Search for the cell housing the specified text and yield its [X, Y] center coordinate. 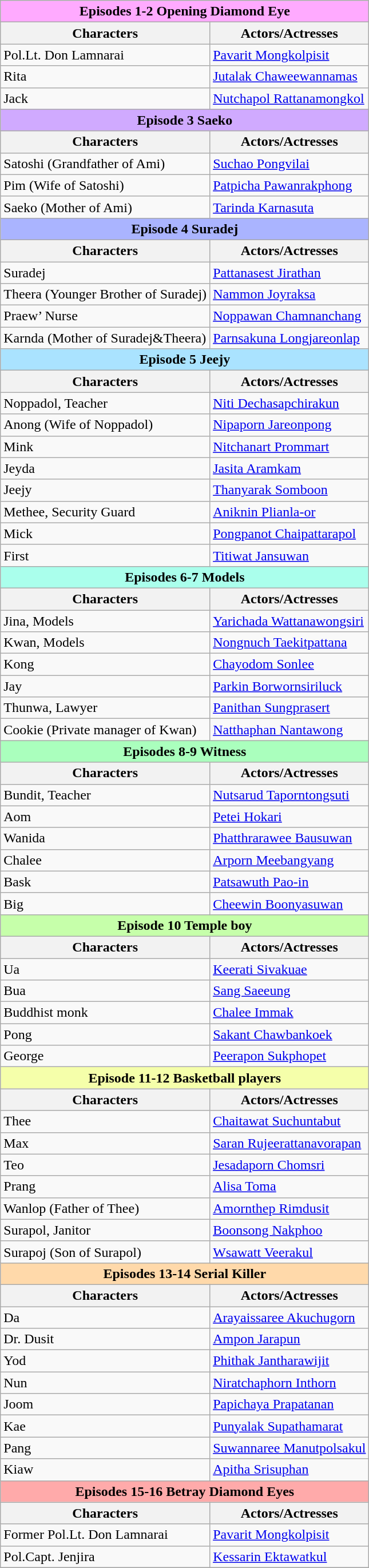
Chayodom Sonlee [289, 664]
Cheewin Boonyasuwan [289, 904]
Bask [105, 882]
Niratchaphorn Inthorn [289, 1383]
Episode 11-12 Basketball players [185, 1078]
Nutsarud Taporntongsuti [289, 795]
Cookie (Private manager of Kwan) [105, 730]
Phatthrarawee Bausuwan [289, 838]
Episodes 8-9 Witness [185, 751]
Kae [105, 1426]
Max [105, 1143]
Chalee Immak [289, 1013]
Alisa Toma [289, 1187]
Methee, Security Guard [105, 512]
Tarinda Karnasuta [289, 207]
Ua [105, 969]
Jasita Aramkam [289, 468]
Dr. Dusit [105, 1339]
Wanida [105, 838]
Kwan, Models [105, 643]
Panithan Sungprasert [289, 708]
Jutalak Chaweewannamas [289, 77]
Episodes 15-16 Betray Diamond Eyes [185, 1491]
Episode 3 Saeko [185, 120]
Niti Dechasapchirakun [289, 403]
Buddhist monk [105, 1013]
Big [105, 904]
Kessarin Ektawatkul [289, 1557]
Nongnuch Taekitpattana [289, 643]
Punyalak Supathamarat [289, 1426]
Pong [105, 1034]
Chalee [105, 860]
Chaitawat Suchuntabut [289, 1121]
Wanlop (Father of Thee) [105, 1208]
Sang Saeeung [289, 991]
Pim (Wife of Satoshi) [105, 185]
Thee [105, 1121]
Anong (Wife of Noppadol) [105, 425]
Surapoj (Son of Surapol) [105, 1252]
Episode 4 Suradej [185, 229]
Yarichada Wattanawongsiri [289, 620]
Suchao Pongvilai [289, 164]
Surapol, Janitor [105, 1230]
Episodes 6-7 Models [185, 577]
Rita [105, 77]
Saeko (Mother of Ami) [105, 207]
Satoshi (Grandfather of Ami) [105, 164]
Patsawuth Pao-in [289, 882]
Patpicha Pawanrakphong [289, 185]
Peerapon Sukphopet [289, 1056]
Former Pol.Lt. Don Lamnarai [105, 1535]
Suradej [105, 273]
Thunwa, Lawyer [105, 708]
Jeyda [105, 468]
Teo [105, 1165]
Nipaporn Jareonpong [289, 425]
Episodes 13-14 Serial Killer [185, 1273]
George [105, 1056]
Nitchanart Prommart [289, 447]
Arayaissaree Akuchugorn [289, 1317]
Aom [105, 817]
Mick [105, 534]
Ampon Jarapun [289, 1339]
Saran Rujeerattanavorapan [289, 1143]
Parnsakuna Longjareonlap [289, 338]
Pongpanot Chaipattarapol [289, 534]
Joom [105, 1404]
Papichaya Prapatanan [289, 1404]
Da [105, 1317]
Titiwat Jansuwan [289, 555]
Pol.Capt. Jenjira [105, 1557]
Mink [105, 447]
Boonsong Nakphoo [289, 1230]
Pol.Lt. Don Lamnarai [105, 55]
Nammon Joyraksa [289, 295]
Episode 5 Jeejy [185, 360]
Natthaphan Nantawong [289, 730]
Pattanasest Jirathan [289, 273]
First [105, 555]
Praew’ Nurse [105, 316]
Jesadaporn Chomsri [289, 1165]
Phithak Jantharawijit [289, 1361]
Keerati Sivakuae [289, 969]
Nutchapol Rattanamongkol [289, 98]
Episode 10 Temple boy [185, 925]
Petei Hokari [289, 817]
Yod [105, 1361]
Jina, Models [105, 620]
Prang [105, 1187]
Karnda (Mother of Suradej&Theera) [105, 338]
Wsawatt Veerakul [289, 1252]
Suwannaree Manutpolsakul [289, 1448]
Bua [105, 991]
Amornthep Rimdusit [289, 1208]
Noppadol, Teacher [105, 403]
Jack [105, 98]
Bundit, Teacher [105, 795]
Thanyarak Somboon [289, 490]
Noppawan Chamnanchang [289, 316]
Jay [105, 686]
Nun [105, 1383]
Arporn Meebangyang [289, 860]
Parkin Borwornsiriluck [289, 686]
Theera (Younger Brother of Suradej) [105, 295]
Aniknin Plianla-or [289, 512]
Jeejy [105, 490]
Sakant Chawbankoek [289, 1034]
Kong [105, 664]
Kiaw [105, 1470]
Pang [105, 1448]
Apitha Srisuphan [289, 1470]
Episodes 1-2 Opening Diamond Eye [185, 11]
